From the cell containing the given text, extract its center point as (X, Y) coordinate. 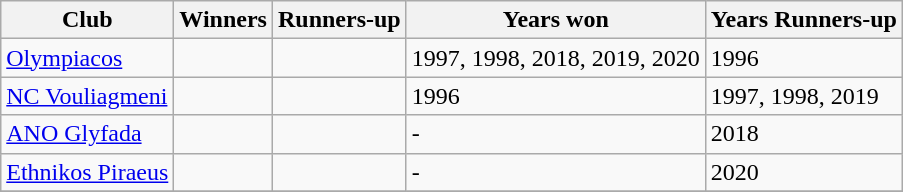
Winners (224, 20)
Ethnikos Piraeus (88, 172)
Years Runners-up (804, 20)
1997, 1998, 2018, 2019, 2020 (556, 58)
Club (88, 20)
ANO Glyfada (88, 134)
Runners-up (339, 20)
Years won (556, 20)
2018 (804, 134)
NC Vouliagmeni (88, 96)
Olympiacos (88, 58)
2020 (804, 172)
1997, 1998, 2019 (804, 96)
